Return [X, Y] of the center of cell containing provided text 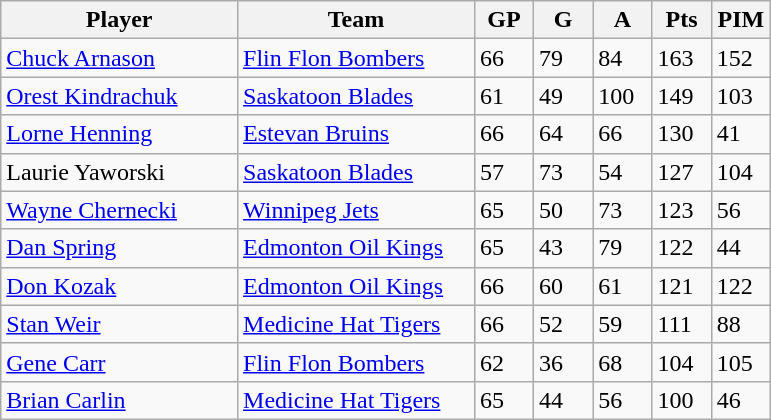
163 [682, 58]
49 [564, 96]
Orest Kindrachuk [120, 96]
Winnipeg Jets [356, 210]
88 [740, 324]
54 [622, 172]
A [622, 20]
57 [504, 172]
Pts [682, 20]
Laurie Yaworski [120, 172]
Estevan Bruins [356, 134]
Don Kozak [120, 286]
41 [740, 134]
111 [682, 324]
52 [564, 324]
36 [564, 362]
121 [682, 286]
103 [740, 96]
GP [504, 20]
Team [356, 20]
Brian Carlin [120, 400]
Gene Carr [120, 362]
127 [682, 172]
62 [504, 362]
PIM [740, 20]
Player [120, 20]
Dan Spring [120, 248]
60 [564, 286]
46 [740, 400]
105 [740, 362]
64 [564, 134]
152 [740, 58]
Wayne Chernecki [120, 210]
123 [682, 210]
130 [682, 134]
50 [564, 210]
Chuck Arnason [120, 58]
Stan Weir [120, 324]
Lorne Henning [120, 134]
149 [682, 96]
84 [622, 58]
59 [622, 324]
G [564, 20]
68 [622, 362]
43 [564, 248]
